Find where the given text appears and provide that cell's center as (X, Y) coordinate. 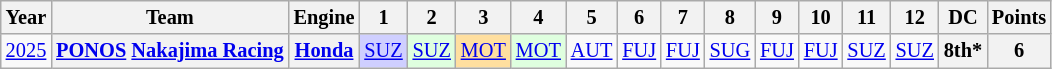
Team (170, 17)
2025 (26, 51)
9 (777, 17)
11 (866, 17)
4 (538, 17)
8th* (963, 51)
DC (963, 17)
Points (1019, 17)
8 (730, 17)
10 (821, 17)
SUG (730, 51)
2 (432, 17)
Engine (324, 17)
7 (683, 17)
5 (592, 17)
AUT (592, 51)
Year (26, 17)
PONOS Nakajima Racing (170, 51)
Honda (324, 51)
1 (383, 17)
3 (484, 17)
12 (915, 17)
